Return the [x, y] coordinate for the center point of the cell that contains the specified text.  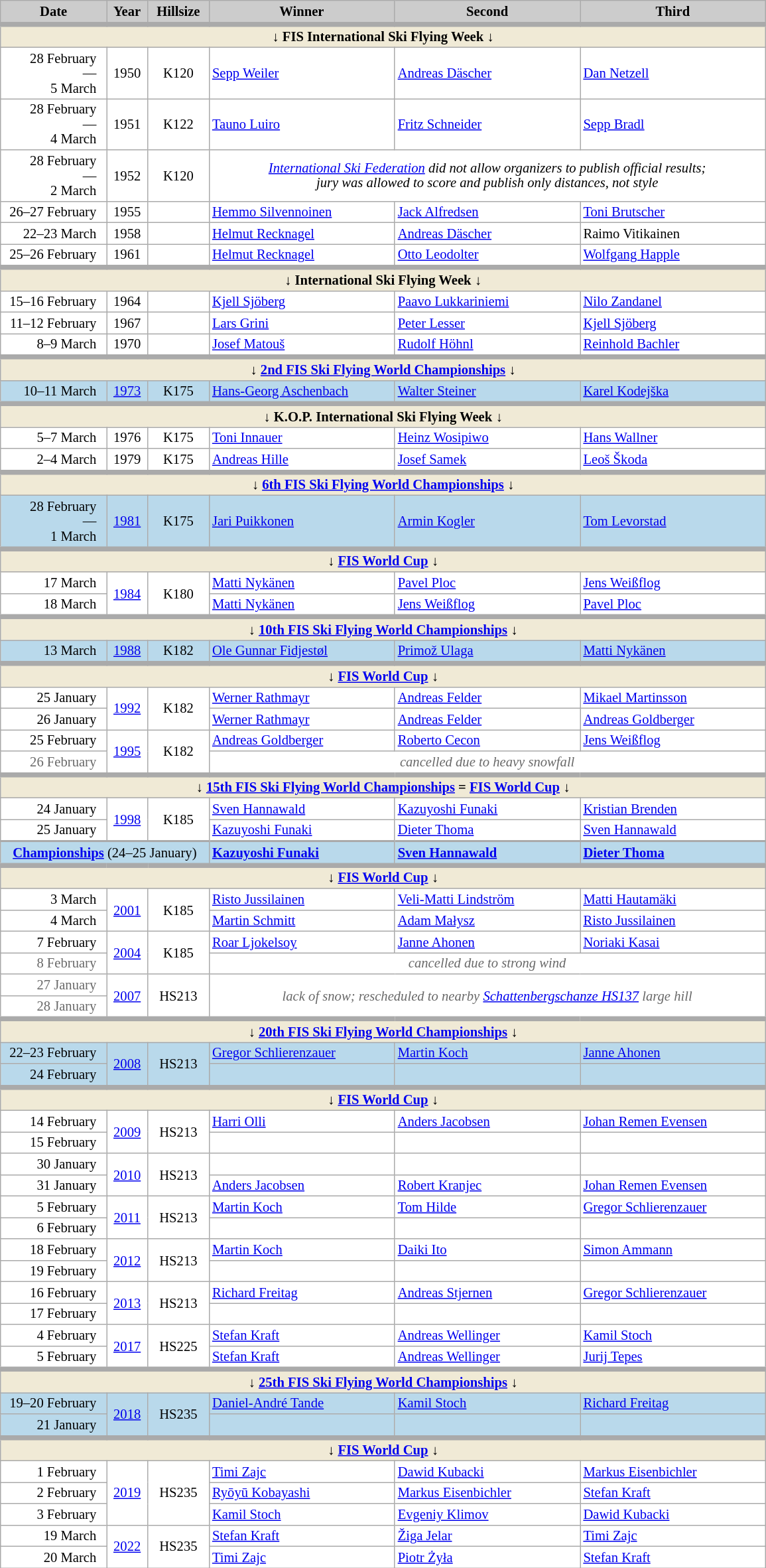
1992 [127, 708]
Mikael Martinsson [672, 697]
3 February [54, 1514]
25–26 February [54, 255]
Toni Innauer [302, 437]
Piotr Żyła [487, 1557]
Peter Lesser [487, 322]
Reinhold Bachler [672, 345]
Lars Grini [302, 322]
lack of snow; rescheduled to nearby Schattenbergschanze HS137 large hill [487, 997]
28 February — 5 March [54, 73]
2019 [127, 1493]
2022 [127, 1546]
K122 [178, 123]
1961 [127, 255]
Second [487, 12]
22–23 February [54, 1052]
18 March [54, 605]
Hillsize [178, 12]
27 January [54, 985]
Tom Levorstad [672, 522]
Ryōyū Kobayashi [302, 1492]
1995 [127, 752]
6 February [54, 1228]
↓ International Ski Flying Week ↓ [383, 279]
Noriaki Kasai [672, 942]
↓ 2nd FIS Ski Flying World Championships ↓ [383, 369]
Date [54, 12]
22–23 March [54, 233]
4 March [54, 920]
Roberto Cecon [487, 740]
7 February [54, 942]
16 February [54, 1292]
Primož Ulaga [487, 652]
1976 [127, 437]
15 February [54, 1142]
Daiki Ito [487, 1249]
8–9 March [54, 345]
1958 [127, 233]
↓ 10th FIS Ski Flying World Championships ↓ [383, 628]
Third [672, 12]
Championships (24–25 January) [105, 853]
Roar Ljokelsoy [302, 942]
Sepp Bradl [672, 123]
1970 [127, 345]
↓ 15th FIS Ski Flying World Championships = FIS World Cup ↓ [383, 786]
Tauno Luiro [302, 123]
Fritz Schneider [487, 123]
Jari Puikkonen [302, 522]
18 February [54, 1249]
Veli-Matti Lindström [487, 898]
Leoš Škoda [672, 461]
Adam Małysz [487, 920]
Toni Brutscher [672, 212]
Simon Ammann [672, 1249]
1979 [127, 461]
11–12 February [54, 322]
1 February [54, 1471]
1981 [127, 522]
1998 [127, 819]
3 March [54, 898]
26 February [54, 763]
2001 [127, 909]
8 February [54, 963]
15–16 February [54, 301]
↓ 25th FIS Ski Flying World Championships ↓ [383, 1380]
Sepp Weiler [302, 73]
Otto Leodolter [487, 255]
Hans Wallner [672, 437]
2017 [127, 1347]
International Ski Federation did not allow organizers to publish official results;jury was allowed to score and publish only distances, not style [487, 175]
2010 [127, 1175]
cancelled due to strong wind [487, 963]
2009 [127, 1131]
24 January [54, 808]
4 February [54, 1335]
2008 [127, 1064]
Winner [302, 12]
K180 [178, 595]
28 February — 2 March [54, 175]
1988 [127, 652]
Dan Netzell [672, 73]
30 January [54, 1164]
2–4 March [54, 461]
2 February [54, 1492]
Raimo Vitikainen [672, 233]
Tom Hilde [487, 1206]
Hemmo Silvennoinen [302, 212]
↓ FIS International Ski Flying Week ↓ [383, 36]
26 January [54, 719]
28 February — 4 March [54, 123]
25 February [54, 740]
Jurij Tepes [672, 1358]
Rudolf Höhnl [487, 345]
1984 [127, 595]
31 January [54, 1185]
Karel Kodejška [672, 392]
Josef Samek [487, 461]
17 March [54, 583]
Walter Steiner [487, 392]
Jack Alfredsen [487, 212]
1964 [127, 301]
Hans-Georg Aschenbach [302, 392]
Paavo Lukkariniemi [487, 301]
17 February [54, 1313]
1952 [127, 175]
19 February [54, 1271]
2007 [127, 997]
21 January [54, 1425]
2013 [127, 1303]
14 February [54, 1121]
20 March [54, 1557]
28 January [54, 1007]
26–27 February [54, 212]
1973 [127, 392]
cancelled due to heavy snowfall [487, 763]
Martin Schmitt [302, 920]
5–7 March [54, 437]
Josef Matouš [302, 345]
↓ K.O.P. International Ski Flying Week ↓ [383, 415]
1967 [127, 322]
HS225 [178, 1347]
Ole Gunnar Fidjestøl [302, 652]
Wolfgang Happle [672, 255]
2018 [127, 1415]
Armin Kogler [487, 522]
Andreas Hille [302, 461]
13 March [54, 652]
19 March [54, 1535]
Žiga Jelar [487, 1535]
1955 [127, 212]
19–20 February [54, 1403]
↓ 6th FIS Ski Flying World Championships ↓ [383, 483]
Harri Olli [302, 1121]
Kristian Brenden [672, 808]
Heinz Wosipiwo [487, 437]
Andreas Stjernen [487, 1292]
Robert Kranjec [487, 1185]
1950 [127, 73]
Daniel-André Tande [302, 1403]
24 February [54, 1075]
28 February — 1 March [54, 522]
2011 [127, 1217]
Nilo Zandanel [672, 301]
↓ 20th FIS Ski Flying World Championships ↓ [383, 1030]
2004 [127, 952]
1951 [127, 123]
Year [127, 12]
10–11 March [54, 392]
Evgeniy Klimov [487, 1514]
2012 [127, 1259]
Matti Hautamäki [672, 898]
